Detect which cell encompasses the target text, then output its (X, Y) center coordinate. 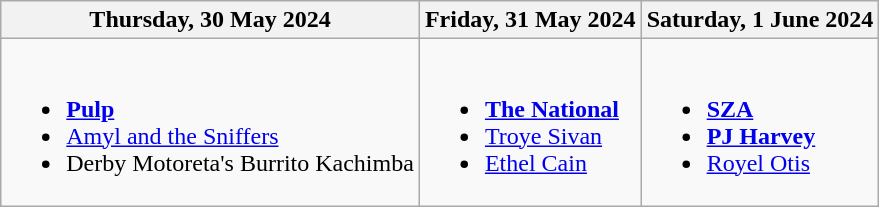
Saturday, 1 June 2024 (760, 20)
Thursday, 30 May 2024 (210, 20)
PulpAmyl and the SniffersDerby Motoreta's Burrito Kachimba (210, 122)
The NationalTroye SivanEthel Cain (530, 122)
Friday, 31 May 2024 (530, 20)
SZAPJ HarveyRoyel Otis (760, 122)
